Determine the (x, y) coordinate at the center of the cell enclosing the given text.  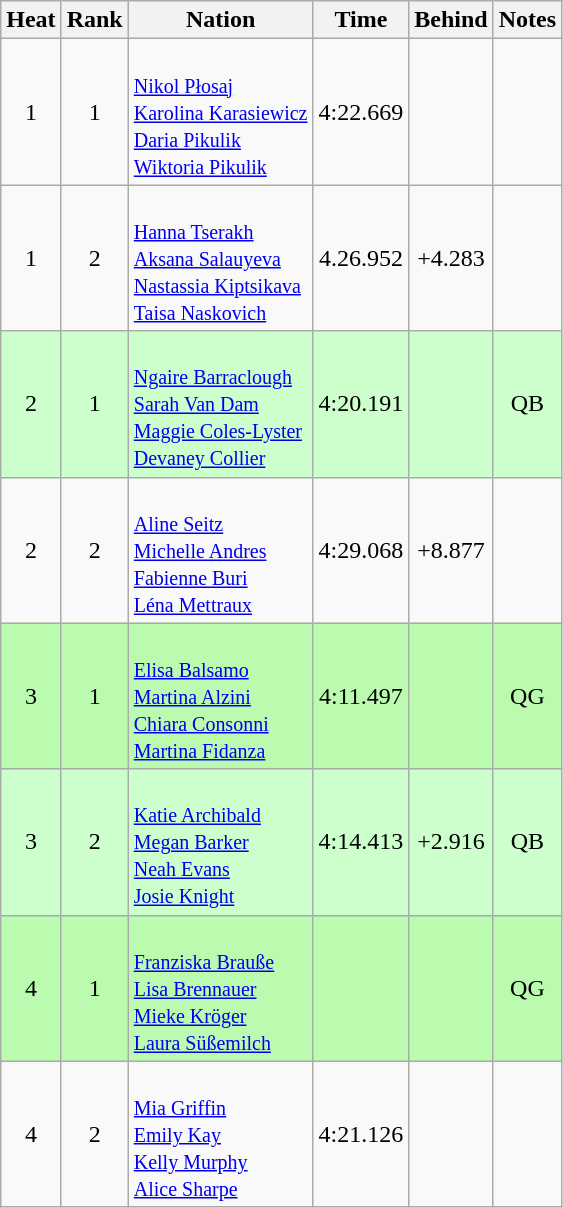
+4.283 (451, 258)
4:14.413 (361, 842)
Nation (220, 20)
4:20.191 (361, 404)
Elisa BalsamoMartina AlziniChiara ConsonniMartina Fidanza (220, 696)
4:29.068 (361, 550)
Ngaire BarracloughSarah Van DamMaggie Coles-LysterDevaney Collier (220, 404)
Mia GriffinEmily KayKelly MurphyAlice Sharpe (220, 1134)
Aline SeitzMichelle AndresFabienne BuriLéna Mettraux (220, 550)
Katie ArchibaldMegan BarkerNeah EvansJosie Knight (220, 842)
4:22.669 (361, 112)
4:21.126 (361, 1134)
+2.916 (451, 842)
Rank (94, 20)
Franziska BraußeLisa BrennauerMieke KrögerLaura Süßemilch (220, 988)
4.26.952 (361, 258)
Heat (31, 20)
Time (361, 20)
Nikol PłosajKarolina KarasiewiczDaria PikulikWiktoria Pikulik (220, 112)
Behind (451, 20)
4:11.497 (361, 696)
Notes (527, 20)
Hanna TserakhAksana SalauyevaNastassia KiptsikavaTaisa Naskovich (220, 258)
+8.877 (451, 550)
